Scan for the cell matching the given text and deliver its (X, Y) coordinate at center. 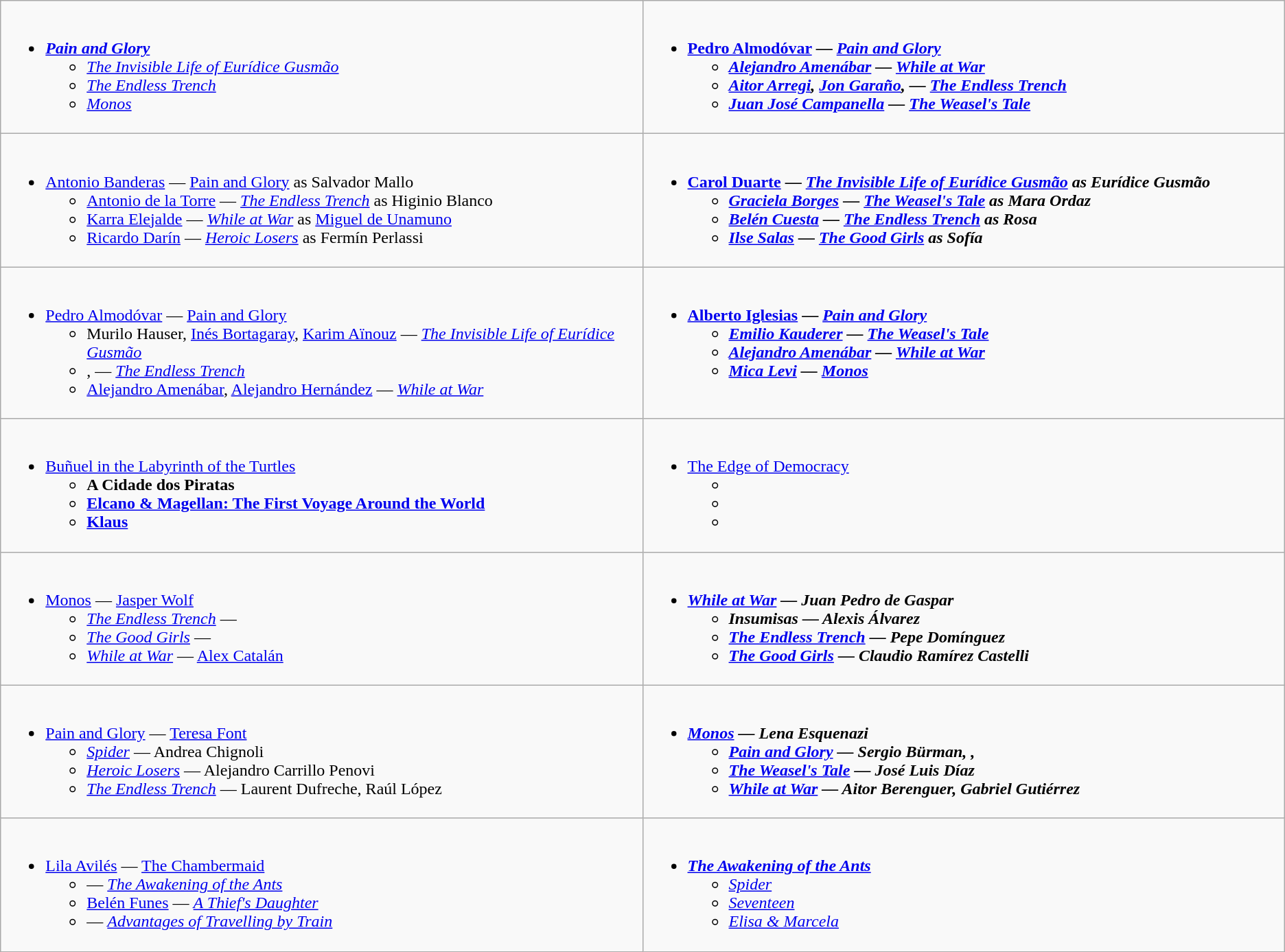
Pain and GloryThe Invisible Life of Eurídice GusmãoThe Endless TrenchMonos (321, 67)
Monos — Jasper WolfThe Endless Trench — The Good Girls — While at War — Alex Catalán (321, 618)
Lila Avilés — The Chambermaid — The Awakening of the AntsBelén Funes — A Thief's Daughter — Advantages of Travelling by Train (321, 885)
Monos — Lena EsquenaziPain and Glory — Sergio Bürman, , The Weasel's Tale — José Luis DíazWhile at War — Aitor Berenguer, Gabriel Gutiérrez (964, 752)
While at War — Juan Pedro de GasparInsumisas — Alexis ÁlvarezThe Endless Trench — Pepe DomínguezThe Good Girls — Claudio Ramírez Castelli (964, 618)
Pain and Glory — Teresa FontSpider — Andrea ChignoliHeroic Losers — Alejandro Carrillo PenoviThe Endless Trench — Laurent Dufreche, Raúl López (321, 752)
The Awakening of the AntsSpiderSeventeenElisa & Marcela (964, 885)
Alberto Iglesias — Pain and GloryEmilio Kauderer — The Weasel's TaleAlejandro Amenábar — While at WarMica Levi — Monos (964, 343)
Buñuel in the Labyrinth of the TurtlesA Cidade dos PiratasElcano & Magellan: The First Voyage Around the WorldKlaus (321, 485)
The Edge of Democracy (964, 485)
